Return [x, y] of the center of cell containing provided text 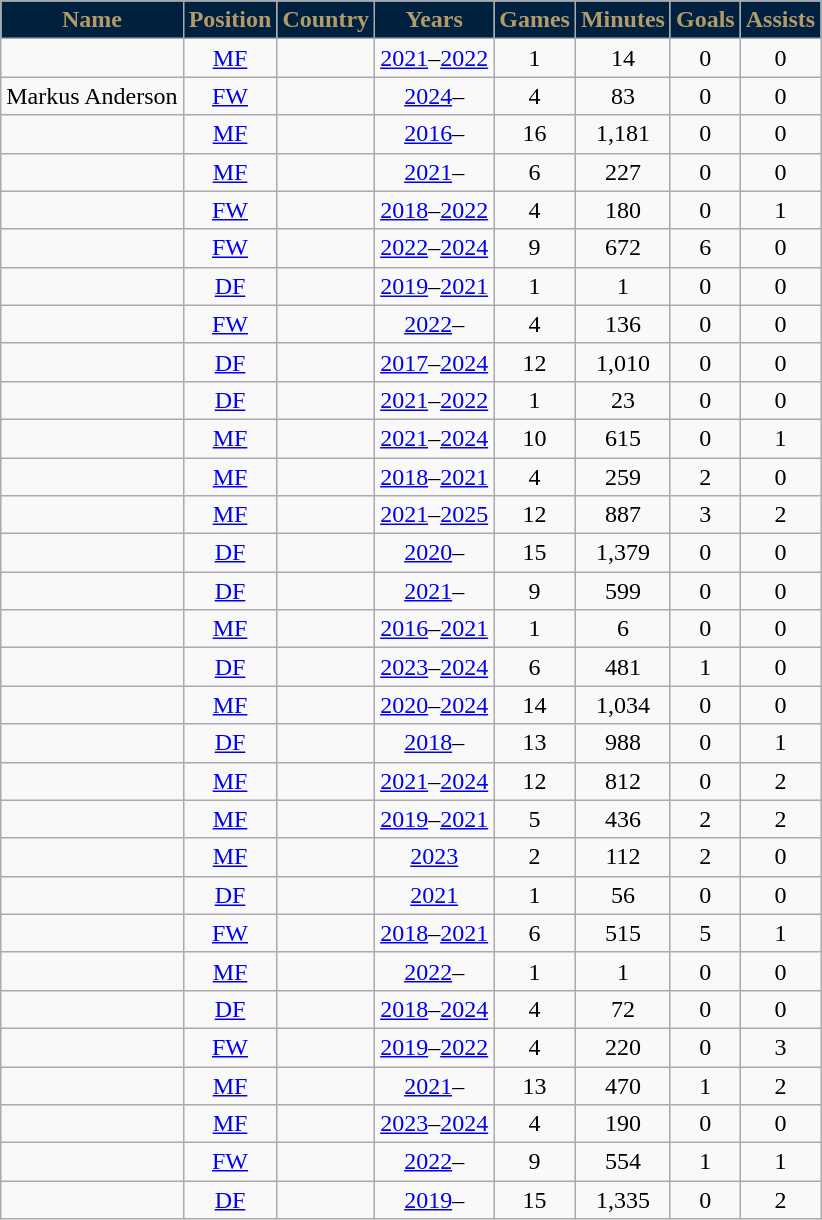
Goals [705, 20]
1,335 [622, 1200]
2024– [434, 96]
2020–2024 [434, 705]
Games [535, 20]
23 [622, 400]
Country [326, 20]
2021 [434, 895]
470 [622, 1085]
2023 [434, 857]
615 [622, 438]
2016–2021 [434, 629]
2018–2022 [434, 210]
2020– [434, 553]
887 [622, 515]
436 [622, 819]
220 [622, 1047]
190 [622, 1124]
112 [622, 857]
2021–2025 [434, 515]
83 [622, 96]
2017–2024 [434, 362]
180 [622, 210]
599 [622, 591]
2019– [434, 1200]
2018– [434, 743]
554 [622, 1162]
988 [622, 743]
Minutes [622, 20]
259 [622, 477]
2022–2024 [434, 248]
1,379 [622, 553]
515 [622, 933]
812 [622, 781]
1,010 [622, 362]
2019–2022 [434, 1047]
16 [535, 134]
481 [622, 667]
672 [622, 248]
2016– [434, 134]
136 [622, 324]
Position [230, 20]
2018–2024 [434, 1009]
Name [92, 20]
1,181 [622, 134]
10 [535, 438]
Assists [780, 20]
56 [622, 895]
Years [434, 20]
Markus Anderson [92, 96]
227 [622, 172]
1,034 [622, 705]
72 [622, 1009]
